Return (X, Y) of the center of cell containing provided text 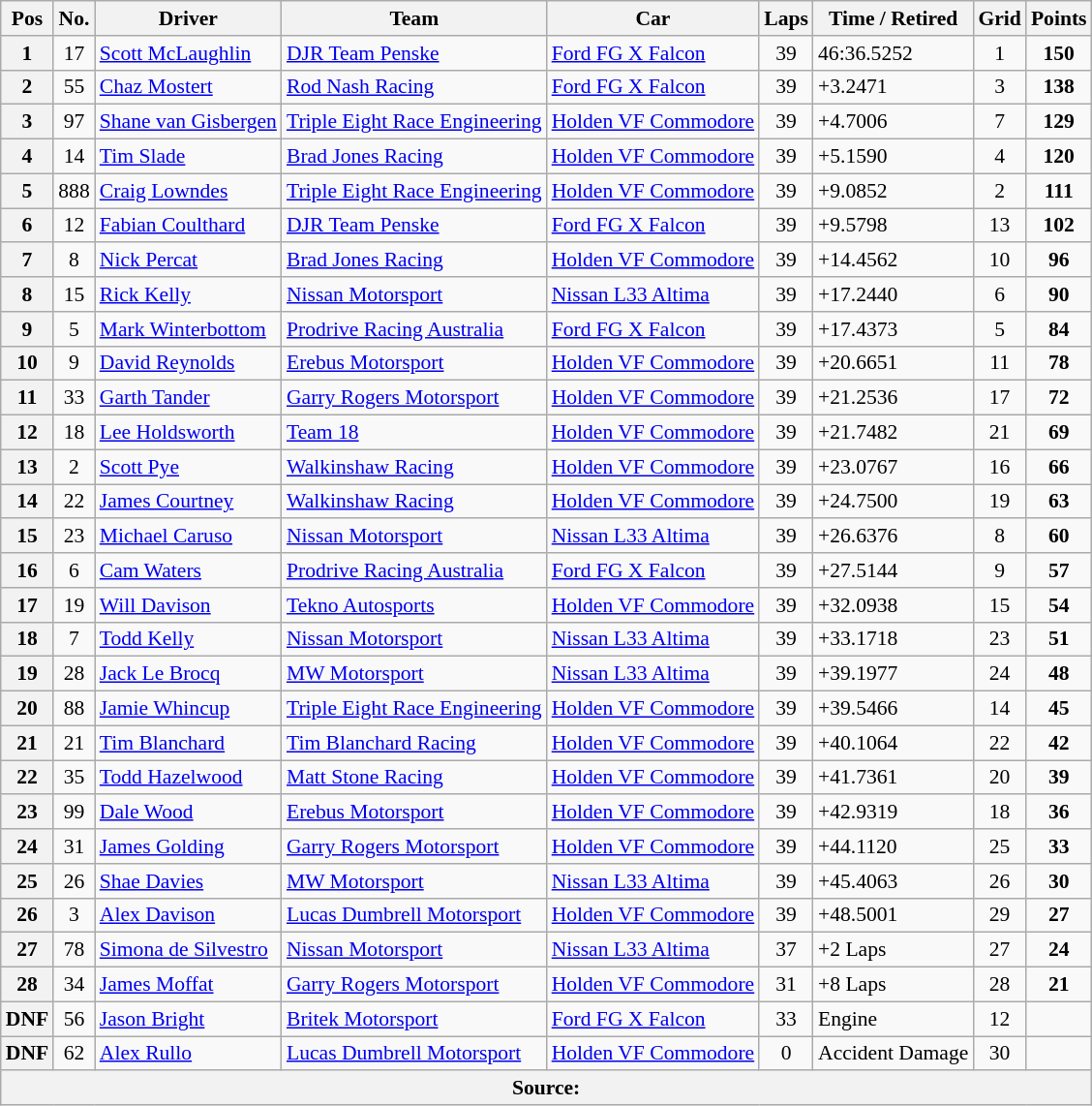
Team 18 (414, 433)
+39.5466 (893, 709)
90 (1059, 294)
54 (1059, 605)
36 (1059, 813)
Source: (546, 1089)
Jack Le Brocq (188, 674)
Rod Nash Racing (414, 87)
+21.2536 (893, 398)
63 (1059, 502)
James Moffat (188, 985)
120 (1059, 157)
+42.9319 (893, 813)
Cam Waters (188, 570)
Simona de Silvestro (188, 950)
+41.7361 (893, 778)
Todd Kelly (188, 639)
+17.2440 (893, 294)
Time / Retired (893, 18)
66 (1059, 467)
+23.0767 (893, 467)
+2 Laps (893, 950)
+45.4063 (893, 881)
Craig Lowndes (188, 191)
+3.2471 (893, 87)
Engine (893, 1019)
+39.1977 (893, 674)
Driver (188, 18)
+26.6376 (893, 537)
Laps (786, 18)
57 (1059, 570)
Matt Stone Racing (414, 778)
55 (74, 87)
Rick Kelly (188, 294)
Points (1059, 18)
James Courtney (188, 502)
99 (74, 813)
Todd Hazelwood (188, 778)
69 (1059, 433)
Nick Percat (188, 261)
34 (74, 985)
+33.1718 (893, 639)
129 (1059, 122)
Will Davison (188, 605)
Britek Motorsport (414, 1019)
+48.5001 (893, 915)
35 (74, 778)
+27.5144 (893, 570)
46:36.5252 (893, 53)
88 (74, 709)
Chaz Mostert (188, 87)
888 (74, 191)
Team (414, 18)
Scott Pye (188, 467)
29 (999, 915)
Scott McLaughlin (188, 53)
102 (1059, 226)
+44.1120 (893, 846)
+8 Laps (893, 985)
111 (1059, 191)
+9.5798 (893, 226)
62 (74, 1054)
45 (1059, 709)
James Golding (188, 846)
Fabian Coulthard (188, 226)
Car (653, 18)
37 (786, 950)
0 (786, 1054)
42 (1059, 743)
60 (1059, 537)
Alex Davison (188, 915)
+17.4373 (893, 329)
Grid (999, 18)
48 (1059, 674)
Tim Blanchard (188, 743)
Michael Caruso (188, 537)
Jamie Whincup (188, 709)
Shae Davies (188, 881)
84 (1059, 329)
97 (74, 122)
Accident Damage (893, 1054)
Pos (27, 18)
+9.0852 (893, 191)
96 (1059, 261)
+14.4562 (893, 261)
No. (74, 18)
Shane van Gisbergen (188, 122)
+32.0938 (893, 605)
138 (1059, 87)
+4.7006 (893, 122)
+40.1064 (893, 743)
+21.7482 (893, 433)
+24.7500 (893, 502)
Dale Wood (188, 813)
+5.1590 (893, 157)
David Reynolds (188, 363)
Lee Holdsworth (188, 433)
Mark Winterbottom (188, 329)
Garth Tander (188, 398)
150 (1059, 53)
Tim Blanchard Racing (414, 743)
+20.6651 (893, 363)
Tekno Autosports (414, 605)
51 (1059, 639)
72 (1059, 398)
Alex Rullo (188, 1054)
Tim Slade (188, 157)
Jason Bright (188, 1019)
56 (74, 1019)
